Detect which cell encompasses the target text, then output its (X, Y) center coordinate. 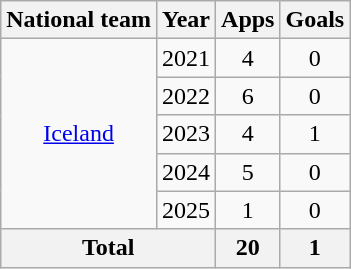
2022 (186, 96)
Year (186, 20)
Goals (315, 20)
2023 (186, 134)
National team (79, 20)
Apps (248, 20)
20 (248, 248)
2024 (186, 172)
Iceland (79, 134)
6 (248, 96)
2025 (186, 210)
Total (108, 248)
2021 (186, 58)
5 (248, 172)
